Output the (X, Y) coordinate of the center of the cell containing the given text.  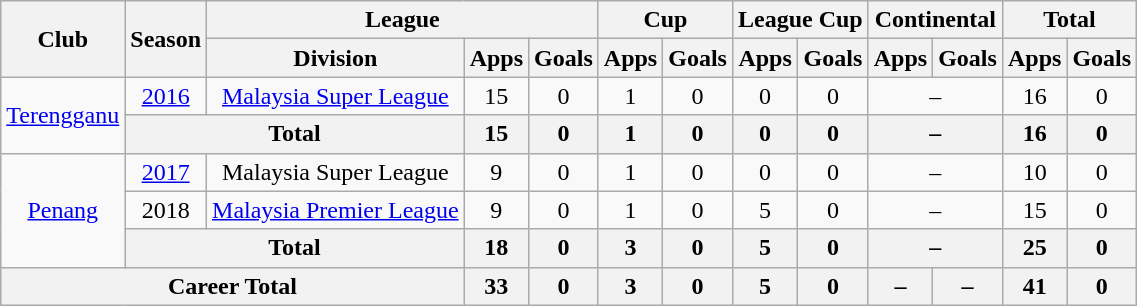
2016 (166, 96)
18 (496, 248)
10 (1034, 172)
41 (1034, 286)
Career Total (232, 286)
2018 (166, 210)
25 (1034, 248)
Continental (935, 20)
Club (63, 39)
Penang (63, 210)
Division (336, 58)
33 (496, 286)
Season (166, 39)
2017 (166, 172)
League (403, 20)
League Cup (800, 20)
Malaysia Premier League (336, 210)
Cup (665, 20)
Terengganu (63, 115)
